Pinpoint the cell where the given text exists, returning its (x, y) midpoint coordinate. 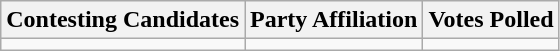
Votes Polled (491, 20)
Contesting Candidates (123, 20)
Party Affiliation (334, 20)
